Extract the (X, Y) coordinate from the center of the cell holding the provided text.  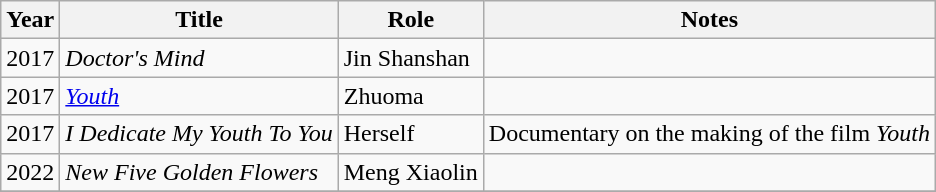
Role (410, 20)
Jin Shanshan (410, 58)
Title (199, 20)
Zhuoma (410, 96)
2022 (30, 172)
Year (30, 20)
Herself (410, 134)
Doctor's Mind (199, 58)
Documentary on the making of the film Youth (709, 134)
New Five Golden Flowers (199, 172)
I Dedicate My Youth To You (199, 134)
Meng Xiaolin (410, 172)
Notes (709, 20)
Youth (199, 96)
